Return the [x, y] coordinate for the center point of the cell that contains the specified text.  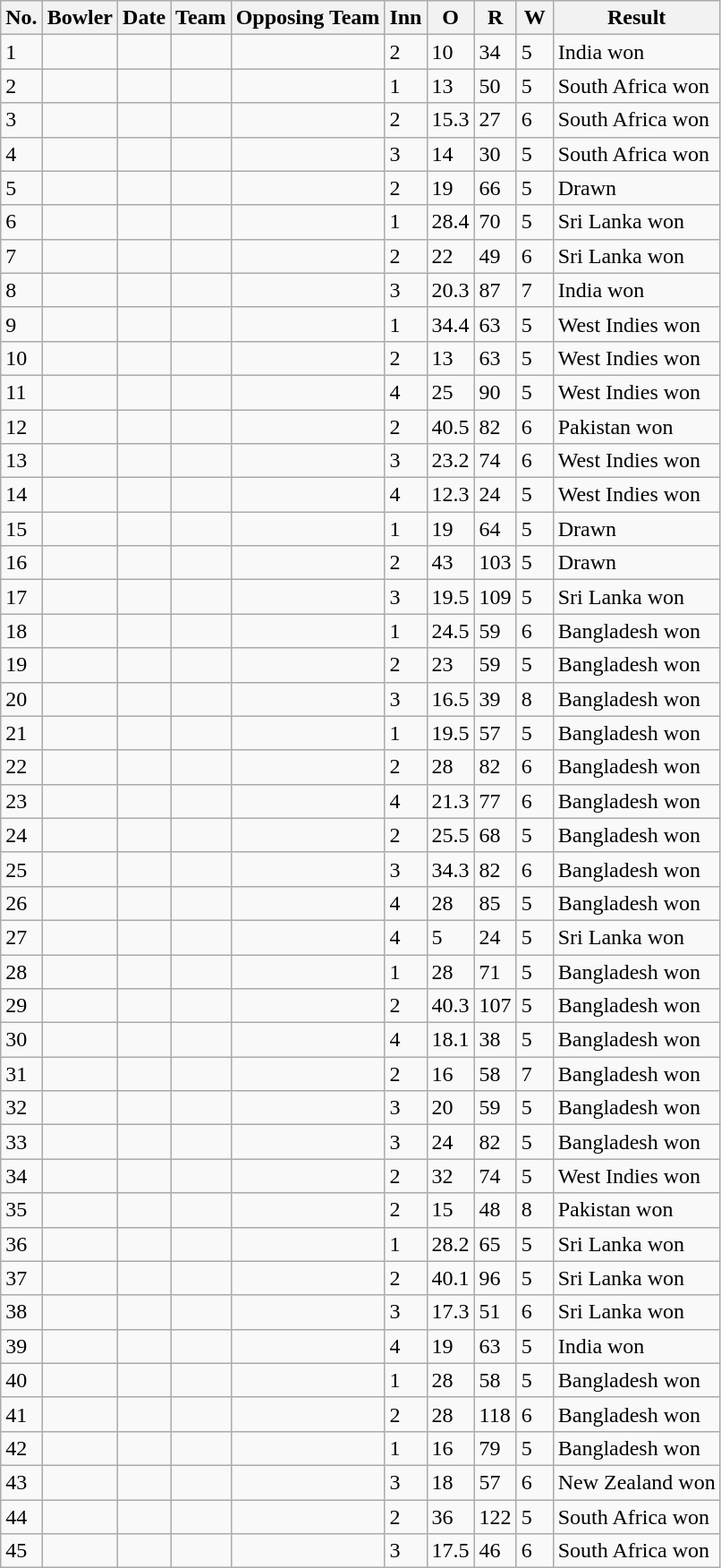
29 [21, 1006]
O [451, 18]
Team [201, 18]
12 [21, 427]
42 [21, 1448]
90 [496, 392]
Opposing Team [308, 18]
17.3 [451, 1312]
18.1 [451, 1040]
34.4 [451, 324]
45 [21, 1551]
40.3 [451, 1006]
46 [496, 1551]
26 [21, 903]
No. [21, 18]
51 [496, 1312]
77 [496, 801]
31 [21, 1074]
25.5 [451, 835]
40.5 [451, 427]
66 [496, 188]
48 [496, 1210]
9 [21, 324]
16.5 [451, 699]
11 [21, 392]
12.3 [451, 495]
107 [496, 1006]
35 [21, 1210]
28.4 [451, 222]
49 [496, 256]
37 [21, 1278]
33 [21, 1142]
109 [496, 597]
65 [496, 1244]
103 [496, 563]
34.3 [451, 869]
44 [21, 1517]
New Zealand won [637, 1482]
Bowler [80, 18]
118 [496, 1414]
70 [496, 222]
40.1 [451, 1278]
71 [496, 971]
21 [21, 733]
21.3 [451, 801]
79 [496, 1448]
Date [145, 18]
122 [496, 1517]
85 [496, 903]
96 [496, 1278]
28.2 [451, 1244]
20.3 [451, 290]
23.2 [451, 461]
Inn [406, 18]
87 [496, 290]
40 [21, 1380]
41 [21, 1414]
Result [637, 18]
W [535, 18]
68 [496, 835]
15.3 [451, 120]
17.5 [451, 1551]
64 [496, 529]
50 [496, 86]
24.5 [451, 631]
17 [21, 597]
R [496, 18]
